For the text-containing cell, return its midpoint in (X, Y) coordinate format. 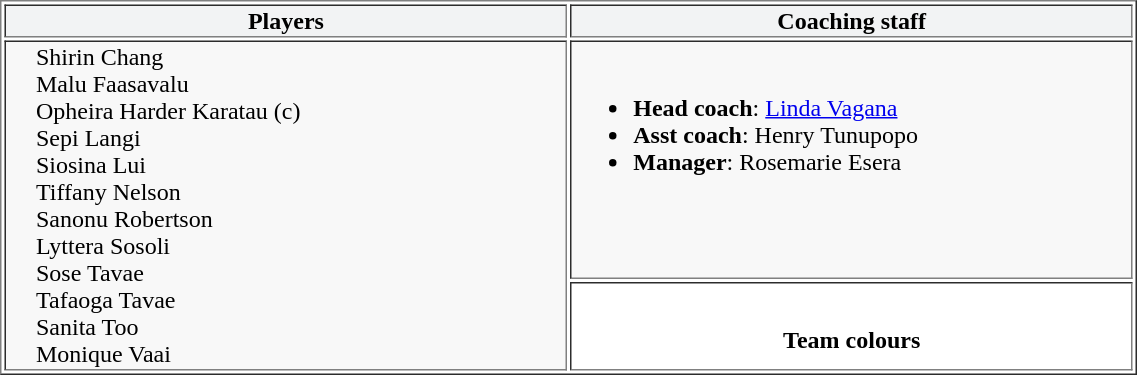
Head coach: Linda VaganaAsst coach: Henry TunupopoManager: Rosemarie Esera (852, 160)
Players (286, 20)
Coaching staff (852, 20)
